Capture the cell that displays the provided text and extract its (x, y) central coordinate. 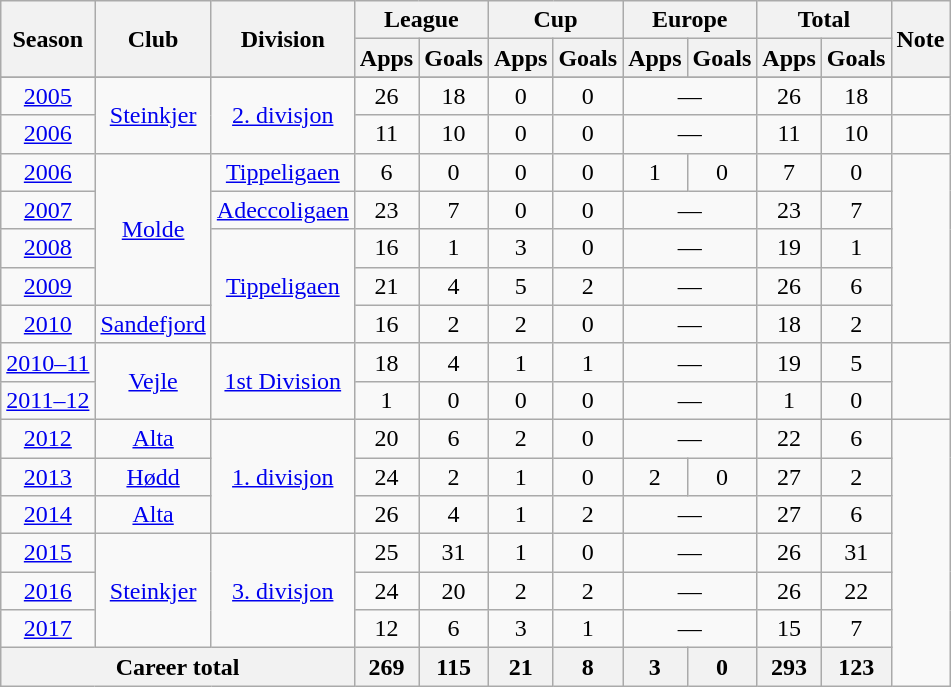
2012 (48, 438)
3. divisjon (282, 591)
League (421, 20)
2017 (48, 629)
2008 (48, 248)
1. divisjon (282, 476)
2. divisjon (282, 115)
2009 (48, 286)
Vejle (153, 381)
Hødd (153, 477)
8 (588, 667)
2010 (48, 324)
Total (824, 20)
Club (153, 39)
25 (386, 553)
2010–11 (48, 362)
Division (282, 39)
115 (454, 667)
2016 (48, 591)
Sandefjord (153, 324)
Cup (555, 20)
2007 (48, 210)
269 (386, 667)
Season (48, 39)
Career total (178, 667)
15 (789, 629)
2015 (48, 553)
Europe (690, 20)
2011–12 (48, 400)
123 (856, 667)
12 (386, 629)
Molde (153, 229)
2013 (48, 477)
Adeccoligaen (282, 210)
2005 (48, 96)
1st Division (282, 381)
293 (789, 667)
2014 (48, 515)
Note (920, 39)
